Scan for the cell matching the given text and deliver its [X, Y] coordinate at center. 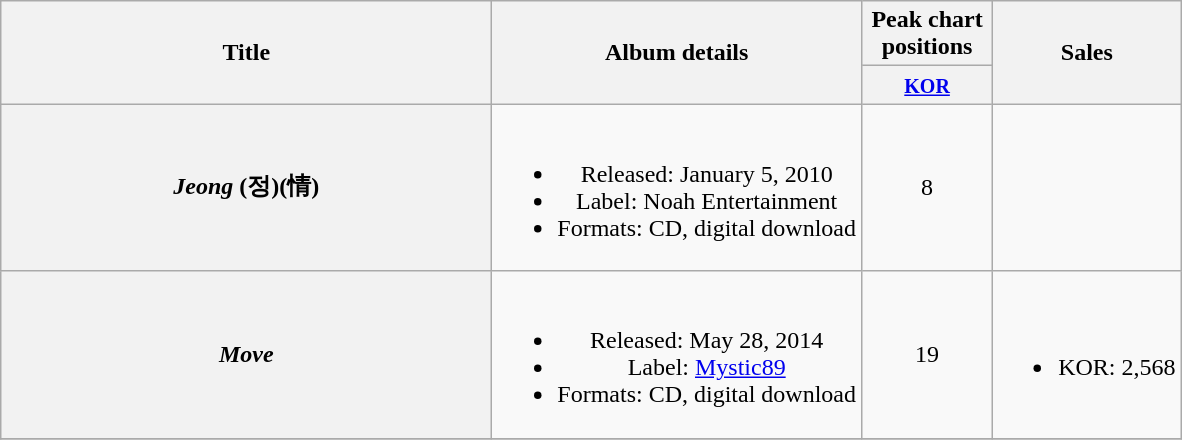
KOR [928, 85]
Peak chart positions [928, 34]
8 [928, 188]
19 [928, 354]
Released: May 28, 2014Label: Mystic89Formats: CD, digital download [677, 354]
Title [246, 52]
Jeong (정)(情) [246, 188]
KOR: 2,568 [1087, 354]
Sales [1087, 52]
Album details [677, 52]
Move [246, 354]
Released: January 5, 2010Label: Noah EntertainmentFormats: CD, digital download [677, 188]
